Return the (X, Y) coordinate for the center point of the cell that contains the specified text.  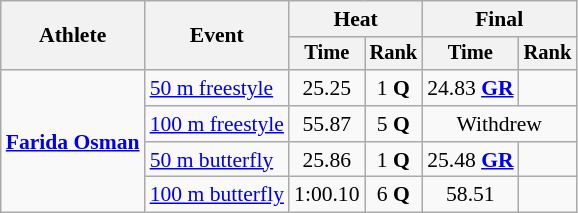
Farida Osman (73, 141)
50 m freestyle (217, 88)
25.86 (326, 160)
1:00.10 (326, 195)
50 m butterfly (217, 160)
6 Q (394, 195)
Final (499, 19)
100 m butterfly (217, 195)
25.25 (326, 88)
5 Q (394, 124)
100 m freestyle (217, 124)
25.48 GR (470, 160)
Withdrew (499, 124)
58.51 (470, 195)
55.87 (326, 124)
Event (217, 36)
24.83 GR (470, 88)
Heat (356, 19)
Athlete (73, 36)
